Determine the [x, y] coordinate at the center of the cell enclosing the given text.  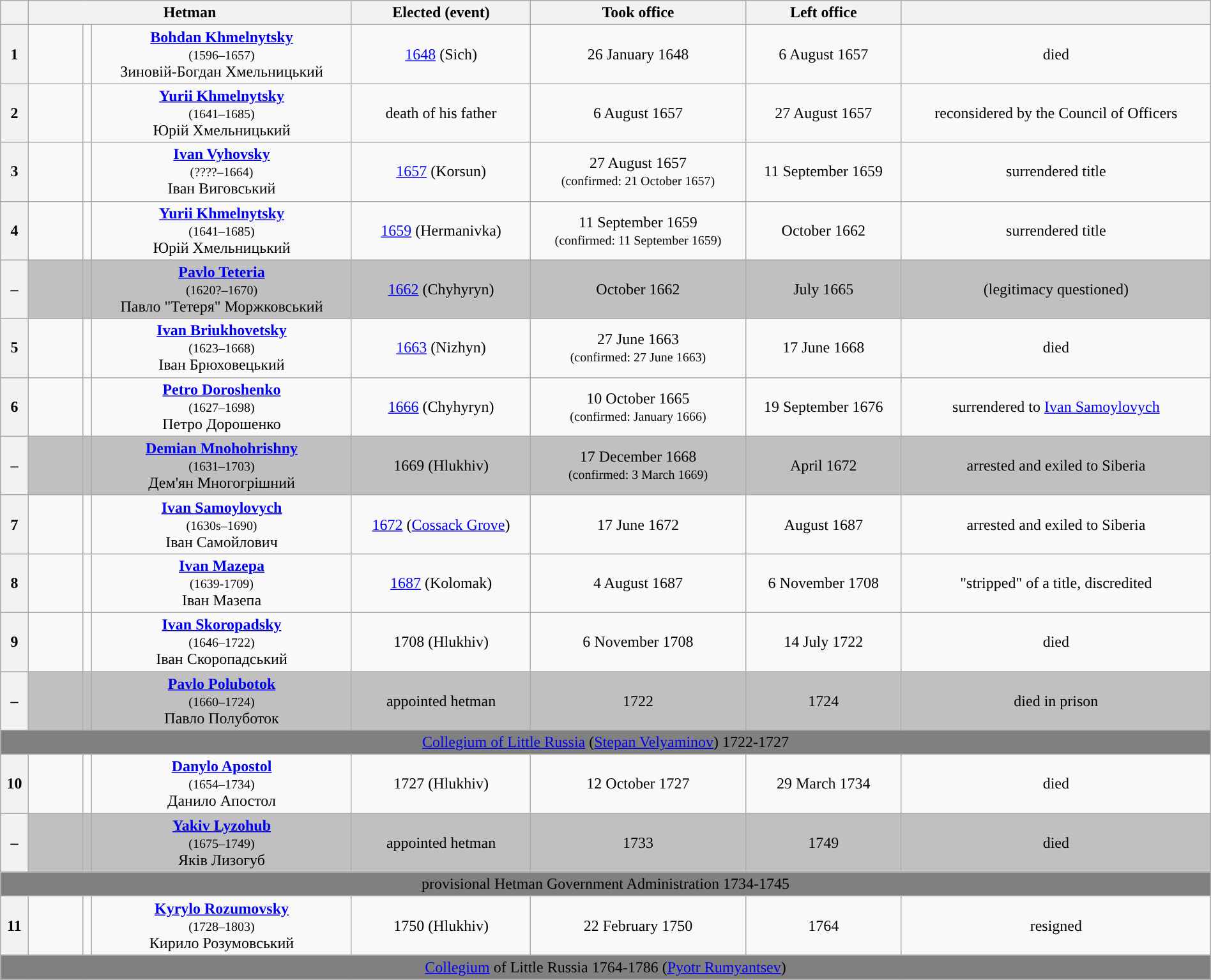
1672 (Cossack Grove) [441, 524]
1764 [823, 926]
1648 (Sich) [441, 54]
death of his father [441, 113]
2 [14, 113]
Danylo Apostol(1654–1734)Данило Апостол [222, 784]
10 October 1665(confirmed: January 1666) [638, 407]
Pavlo Teteria(1620?–1670)Павло "Тетеря" Моржковський [222, 289]
4 [14, 230]
1666 (Chyhyryn) [441, 407]
19 September 1676 [823, 407]
17 June 1668 [823, 348]
Elected (event) [441, 13]
1659 (Hermanivka) [441, 230]
9 [14, 642]
surrendered to Ivan Samoylovych [1056, 407]
resigned [1056, 926]
1749 [823, 843]
11 September 1659 [823, 172]
27 June 1663(confirmed: 27 June 1663) [638, 348]
1 [14, 54]
1663 (Nizhyn) [441, 348]
reconsidered by the Council of Officers [1056, 113]
17 December 1668(confirmed: 3 March 1669) [638, 465]
(legitimacy questioned) [1056, 289]
Petro Doroshenko(1627–1698)Петро Дорошенко [222, 407]
6 [14, 407]
11 [14, 926]
1724 [823, 701]
Ivan Briukhovetsky(1623–1668)Іван Брюховецький [222, 348]
1750 (Hlukhiv) [441, 926]
Yakiv Lyzohub(1675–1749)Яків Лизогуб [222, 843]
17 June 1672 [638, 524]
8 [14, 583]
"stripped" of a title, discredited [1056, 583]
1669 (Hlukhiv) [441, 465]
11 September 1659(confirmed: 11 September 1659) [638, 230]
Took office [638, 13]
7 [14, 524]
Bohdan Khmelnytsky(1596–1657)Зиновій-Богдан Хмельницький [222, 54]
10 [14, 784]
Left office [823, 13]
1687 (Kolomak) [441, 583]
26 January 1648 [638, 54]
Collegium of Little Russia 1764-1786 (Pyotr Rumyantsev) [605, 967]
1727 (Hlukhiv) [441, 784]
August 1687 [823, 524]
Ivan Skoropadsky(1646–1722)Іван Скоропадський [222, 642]
14 July 1722 [823, 642]
27 August 1657(confirmed: 21 October 1657) [638, 172]
1733 [638, 843]
1708 (Hlukhiv) [441, 642]
July 1665 [823, 289]
April 1672 [823, 465]
4 August 1687 [638, 583]
Pavlo Polubotok(1660–1724)Павло Полуботок [222, 701]
provisional Hetman Government Administration 1734-1745 [605, 884]
5 [14, 348]
Collegium of Little Russia (Stepan Velyaminov) 1722-1727 [605, 743]
Hetman [190, 13]
27 August 1657 [823, 113]
Demian Mnohohrishny(1631–1703)Дем'ян Многогрішний [222, 465]
29 March 1734 [823, 784]
died in prison [1056, 701]
3 [14, 172]
Ivan Mazepa(1639-1709)Іван Мазепа [222, 583]
12 October 1727 [638, 784]
1657 (Korsun) [441, 172]
1662 (Chyhyryn) [441, 289]
Kyrylo Rozumovsky(1728–1803)Кирило Розумовський [222, 926]
1722 [638, 701]
Ivan Vyhovsky(????–1664)Іван Виговський [222, 172]
Ivan Samoylovych(1630s–1690)Іван Самойлович [222, 524]
22 February 1750 [638, 926]
